Pinpoint the cell where the given text exists, returning its [x, y] midpoint coordinate. 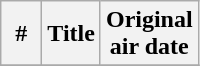
Title [72, 34]
Original air date [149, 34]
# [22, 34]
